Find where the given text appears and provide that cell's center as [x, y] coordinate. 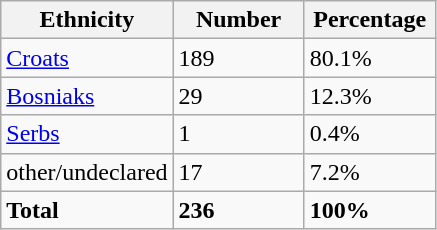
Bosniaks [87, 96]
0.4% [370, 134]
7.2% [370, 172]
Total [87, 210]
Number [238, 20]
Ethnicity [87, 20]
236 [238, 210]
Croats [87, 58]
1 [238, 134]
100% [370, 210]
189 [238, 58]
Serbs [87, 134]
17 [238, 172]
Percentage [370, 20]
other/undeclared [87, 172]
12.3% [370, 96]
29 [238, 96]
80.1% [370, 58]
